Pinpoint the cell where the given text exists, returning its [x, y] midpoint coordinate. 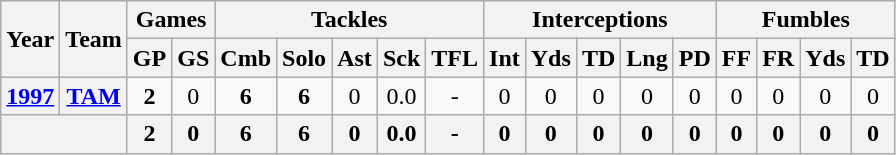
Lng [647, 58]
GP [149, 58]
Int [505, 58]
Sck [401, 58]
TFL [455, 58]
PD [694, 58]
Year [30, 39]
Fumbles [806, 20]
Ast [355, 58]
Tackles [350, 20]
FR [778, 58]
Solo [304, 58]
Team [94, 39]
TAM [94, 96]
Cmb [246, 58]
Interceptions [600, 20]
1997 [30, 96]
FF [736, 58]
GS [194, 58]
Games [170, 20]
